Output the [X, Y] coordinate of the center of the cell containing the given text.  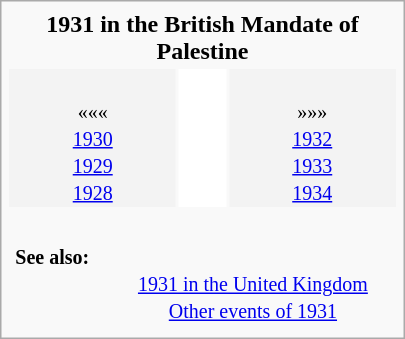
See also: [60, 284]
»»»193219331934 [312, 138]
1931 in the British Mandate of Palestine [202, 38]
«««193019291928 [92, 138]
1931 in the United KingdomOther events of 1931 [254, 284]
See also: 1931 in the United KingdomOther events of 1931 [202, 270]
